Identify which cell holds the provided text, then report its [X, Y] central coordinate. 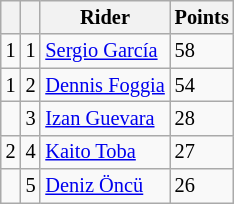
27 [202, 152]
5 [31, 186]
58 [202, 51]
Points [202, 17]
Rider [104, 17]
28 [202, 118]
Deniz Öncü [104, 186]
54 [202, 85]
26 [202, 186]
4 [31, 152]
Dennis Foggia [104, 85]
Kaito Toba [104, 152]
Izan Guevara [104, 118]
Sergio García [104, 51]
3 [31, 118]
